For the text-containing cell, return its midpoint in [x, y] coordinate format. 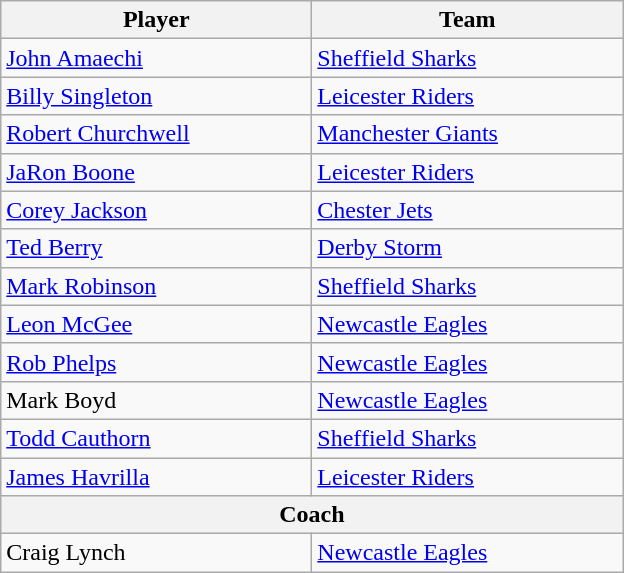
Corey Jackson [156, 210]
Player [156, 20]
James Havrilla [156, 477]
Billy Singleton [156, 96]
Coach [312, 515]
Team [468, 20]
Mark Robinson [156, 286]
Manchester Giants [468, 134]
Mark Boyd [156, 400]
Ted Berry [156, 248]
Robert Churchwell [156, 134]
Rob Phelps [156, 362]
Todd Cauthorn [156, 438]
Chester Jets [468, 210]
John Amaechi [156, 58]
Craig Lynch [156, 553]
Derby Storm [468, 248]
JaRon Boone [156, 172]
Leon McGee [156, 324]
